From the cell containing the given text, extract its center point as (X, Y) coordinate. 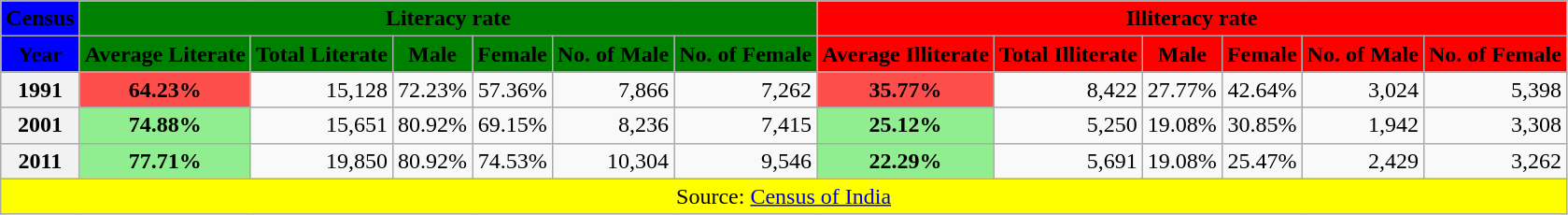
3,308 (1494, 125)
7,262 (745, 90)
9,546 (745, 161)
74.88% (164, 125)
5,691 (1068, 161)
25.12% (906, 125)
3,262 (1494, 161)
30.85% (1262, 125)
Total Illiterate (1068, 54)
1991 (40, 90)
69.15% (513, 125)
2011 (40, 161)
15,651 (321, 125)
Average Illiterate (906, 54)
7,866 (613, 90)
5,398 (1494, 90)
77.71% (164, 161)
5,250 (1068, 125)
15,128 (321, 90)
64.23% (164, 90)
Census (40, 19)
2001 (40, 125)
Illiteracy rate (1192, 19)
10,304 (613, 161)
27.77% (1182, 90)
Year (40, 54)
Literacy rate (448, 19)
72.23% (433, 90)
74.53% (513, 161)
Source: Census of India (784, 196)
42.64% (1262, 90)
57.36% (513, 90)
8,422 (1068, 90)
Total Literate (321, 54)
7,415 (745, 125)
8,236 (613, 125)
2,429 (1363, 161)
19,850 (321, 161)
3,024 (1363, 90)
Average Literate (164, 54)
25.47% (1262, 161)
22.29% (906, 161)
35.77% (906, 90)
1,942 (1363, 125)
